Return (X, Y) of the center of cell containing provided text 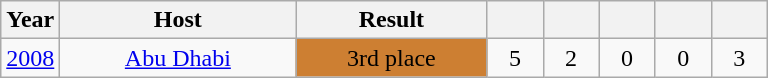
5 (515, 58)
3rd place (392, 58)
2008 (30, 58)
Result (392, 20)
Year (30, 20)
2 (571, 58)
Host (178, 20)
Abu Dhabi (178, 58)
3 (739, 58)
